From the cell containing the given text, extract its center point as (x, y) coordinate. 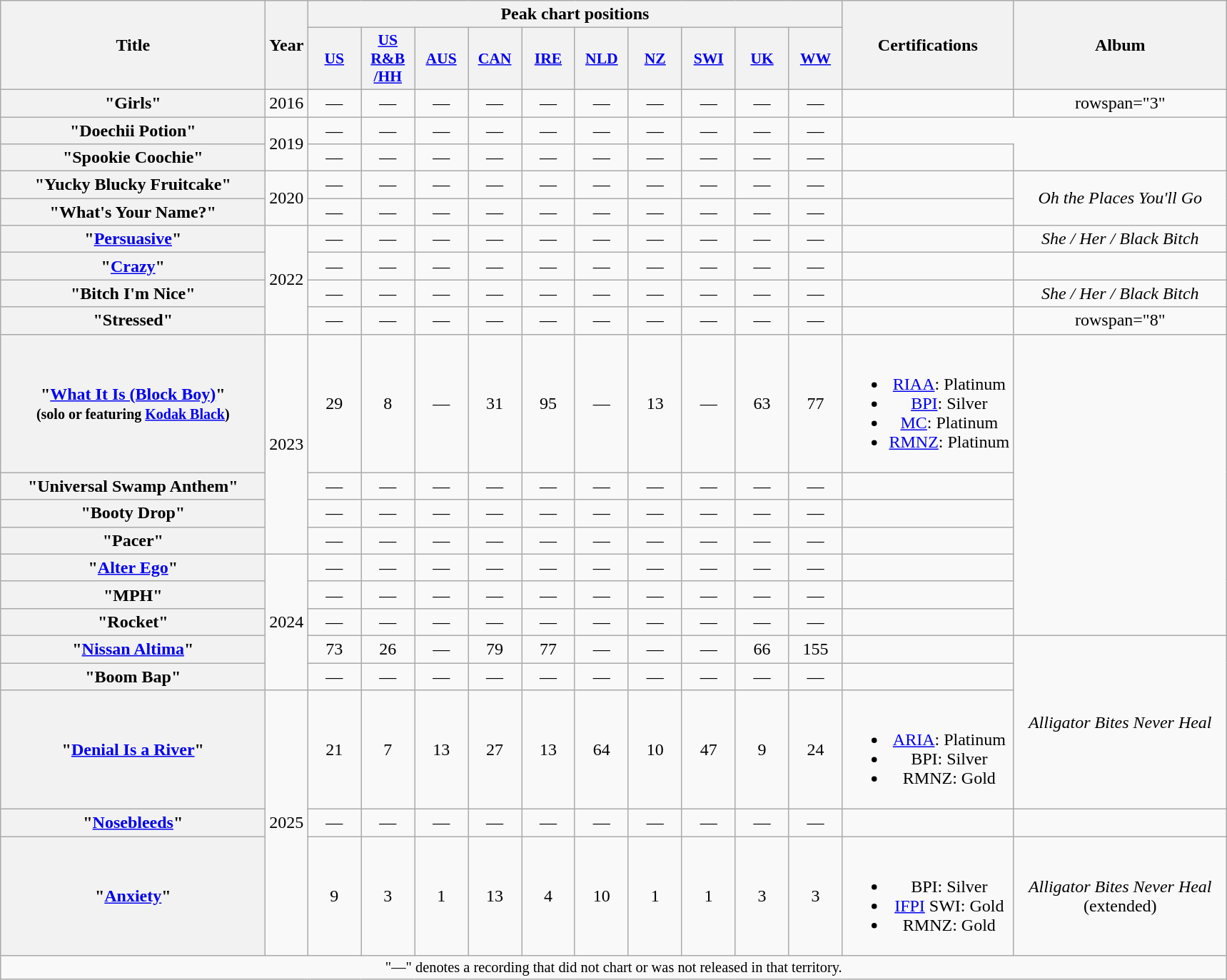
NZ (655, 59)
63 (762, 403)
"What It Is (Block Boy)"(solo or featuring Kodak Black) (133, 403)
CAN (495, 59)
IRE (548, 59)
21 (334, 749)
"Girls" (133, 103)
BPI: SilverIFPI SWI: GoldRMNZ: Gold (928, 896)
95 (548, 403)
2020 (287, 198)
WW (815, 59)
2019 (287, 144)
Title (133, 46)
"Anxiety" (133, 896)
"Boom Bap" (133, 676)
"Universal Swamp Anthem" (133, 486)
64 (601, 749)
UK (762, 59)
US (334, 59)
Oh the Places You'll Go (1121, 198)
155 (815, 649)
"Persuasive" (133, 239)
31 (495, 403)
79 (495, 649)
Year (287, 46)
27 (495, 749)
"Nissan Altima" (133, 649)
"—" denotes a recording that did not chart or was not released in that territory. (614, 968)
2024 (287, 622)
24 (815, 749)
Certifications (928, 46)
Peak chart positions (575, 14)
NLD (601, 59)
rowspan="8" (1121, 320)
8 (388, 403)
4 (548, 896)
"Spookie Coochie" (133, 158)
7 (388, 749)
"Bitch I'm Nice" (133, 293)
66 (762, 649)
47 (708, 749)
2016 (287, 103)
"Alter Ego" (133, 567)
Alligator Bites Never Heal (1121, 722)
Album (1121, 46)
SWI (708, 59)
Alligator Bites Never Heal (extended) (1121, 896)
"Nosebleeds" (133, 823)
2022 (287, 280)
"Stressed" (133, 320)
26 (388, 649)
"Doechii Potion" (133, 131)
29 (334, 403)
"What's Your Name?" (133, 212)
2025 (287, 823)
"Crazy" (133, 266)
USR&B/HH (388, 59)
73 (334, 649)
"Booty Drop" (133, 513)
2023 (287, 444)
rowspan="3" (1121, 103)
"Yucky Blucky Fruitcake" (133, 185)
AUS (441, 59)
"Denial Is a River" (133, 749)
ARIA: PlatinumBPI: SilverRMNZ: Gold (928, 749)
RIAA: PlatinumBPI: SilverMC: PlatinumRMNZ: Platinum (928, 403)
"Pacer" (133, 540)
"Rocket" (133, 622)
"MPH" (133, 595)
